Detect which cell encompasses the target text, then output its [X, Y] center coordinate. 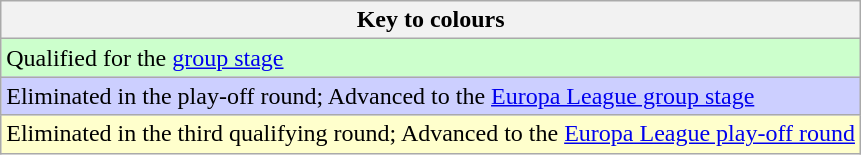
Key to colours [431, 20]
Eliminated in the third qualifying round; Advanced to the Europa League play-off round [431, 134]
Eliminated in the play-off round; Advanced to the Europa League group stage [431, 96]
Qualified for the group stage [431, 58]
